Determine the [X, Y] coordinate at the center of the cell enclosing the given text.  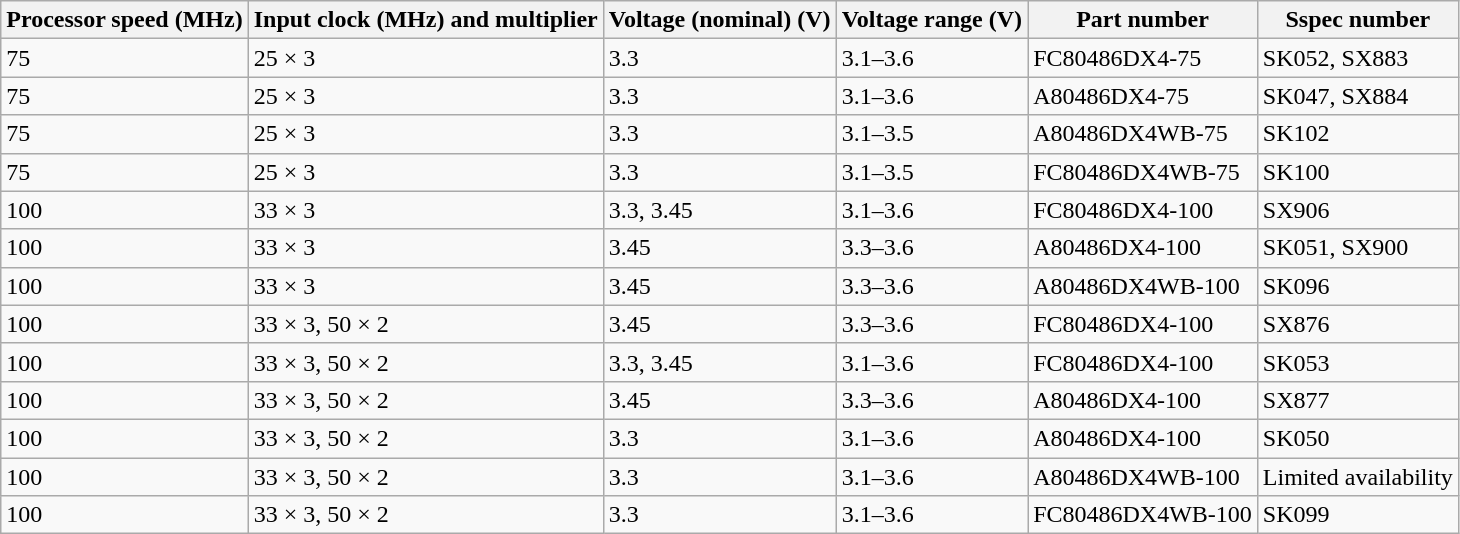
FC80486DX4WB-100 [1143, 515]
SK051, SX900 [1358, 248]
Limited availability [1358, 477]
A80486DX4WB-75 [1143, 134]
Input clock (MHz) and multiplier [426, 20]
Part number [1143, 20]
SK050 [1358, 438]
FC80486DX4WB-75 [1143, 172]
FC80486DX4-75 [1143, 58]
SK102 [1358, 134]
SX906 [1358, 210]
SK099 [1358, 515]
SK096 [1358, 286]
Voltage range (V) [932, 20]
SK047, SX884 [1358, 96]
A80486DX4-75 [1143, 96]
SK052, SX883 [1358, 58]
Voltage (nominal) (V) [720, 20]
Processor speed (MHz) [124, 20]
SX877 [1358, 400]
SX876 [1358, 324]
SK100 [1358, 172]
Sspec number [1358, 20]
SK053 [1358, 362]
